Return the [X, Y] coordinate for the center point of the cell that contains the specified text.  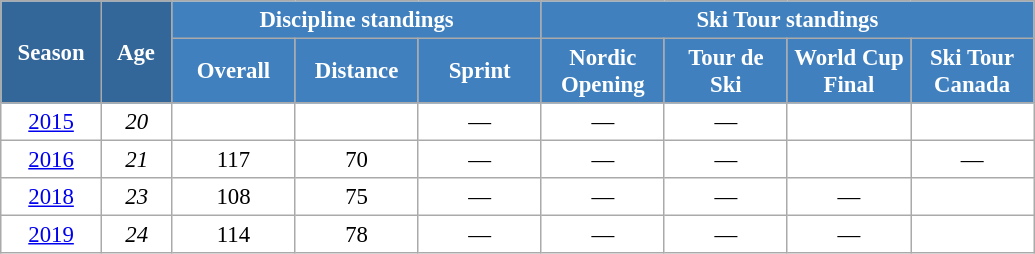
World CupFinal [848, 72]
NordicOpening [602, 72]
23 [136, 197]
Discipline standings [356, 20]
Ski TourCanada [972, 72]
114 [234, 235]
Overall [234, 72]
Ski Tour standings [787, 20]
75 [356, 197]
2018 [52, 197]
Distance [356, 72]
21 [136, 160]
2015 [52, 122]
78 [356, 235]
108 [234, 197]
2016 [52, 160]
24 [136, 235]
Sprint [480, 72]
Age [136, 52]
Tour deSki [726, 72]
Season [52, 52]
70 [356, 160]
117 [234, 160]
2019 [52, 235]
20 [136, 122]
